Capture the cell that displays the provided text and extract its (X, Y) central coordinate. 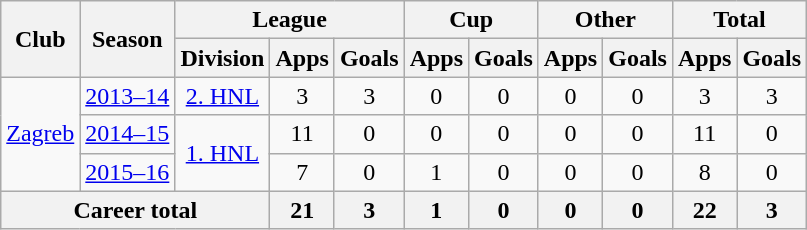
Zagreb (40, 134)
2. HNL (222, 96)
2014–15 (128, 134)
Other (605, 20)
8 (704, 172)
League (290, 20)
2015–16 (128, 172)
22 (704, 210)
7 (302, 172)
2013–14 (128, 96)
Club (40, 39)
Career total (136, 210)
21 (302, 210)
1. HNL (222, 153)
Cup (471, 20)
Division (222, 58)
Season (128, 39)
Total (739, 20)
